Return (x, y) of the center of cell containing provided text 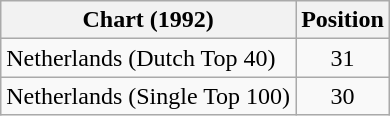
30 (343, 96)
31 (343, 58)
Position (343, 20)
Netherlands (Dutch Top 40) (148, 58)
Chart (1992) (148, 20)
Netherlands (Single Top 100) (148, 96)
